Find where the given text appears and provide that cell's center as [X, Y] coordinate. 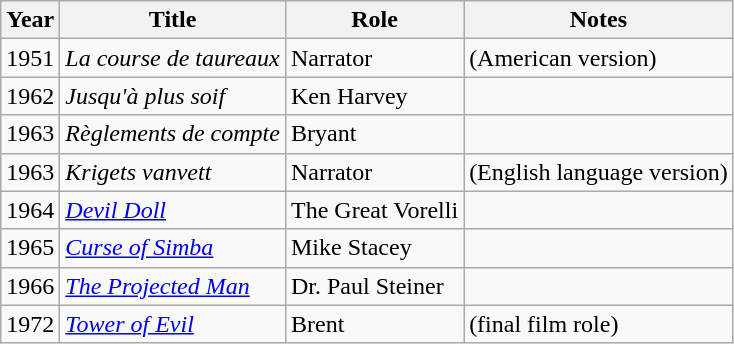
1962 [30, 96]
Role [374, 20]
Notes [599, 20]
The Projected Man [173, 286]
Devil Doll [173, 210]
1964 [30, 210]
(final film role) [599, 324]
Bryant [374, 134]
Title [173, 20]
1966 [30, 286]
1972 [30, 324]
Tower of Evil [173, 324]
Year [30, 20]
1965 [30, 248]
Règlements de compte [173, 134]
Brent [374, 324]
The Great Vorelli [374, 210]
Dr. Paul Steiner [374, 286]
Jusqu'à plus soif [173, 96]
Krigets vanvett [173, 172]
Curse of Simba [173, 248]
(American version) [599, 58]
1951 [30, 58]
(English language version) [599, 172]
Mike Stacey [374, 248]
La course de taureaux [173, 58]
Ken Harvey [374, 96]
